Scan for the cell matching the given text and deliver its [x, y] coordinate at center. 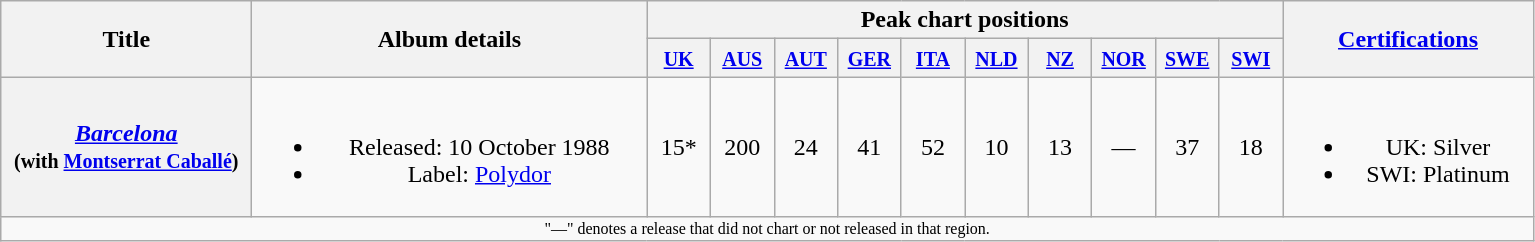
13 [1060, 147]
10 [997, 147]
52 [933, 147]
37 [1187, 147]
200 [742, 147]
41 [870, 147]
15* [679, 147]
SWE [1187, 58]
NLD [997, 58]
NZ [1060, 58]
"—" denotes a release that did not chart or not released in that region. [768, 229]
UK [679, 58]
Album details [450, 39]
GER [870, 58]
UK: SilverSWI: Platinum [1408, 147]
AUT [806, 58]
18 [1251, 147]
— [1124, 147]
NOR [1124, 58]
Certifications [1408, 39]
Barcelona(with Montserrat Caballé) [126, 147]
Released: 10 October 1988Label: Polydor [450, 147]
ITA [933, 58]
Peak chart positions [965, 20]
24 [806, 147]
Title [126, 39]
SWI [1251, 58]
AUS [742, 58]
